Output the (x, y) coordinate of the center of the cell containing the given text.  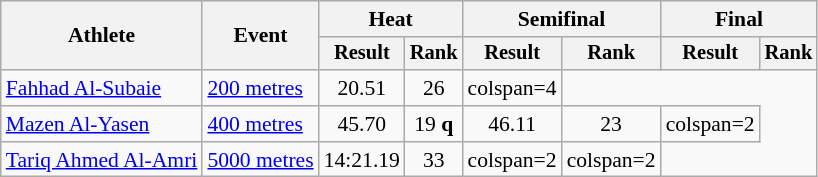
Heat (391, 19)
400 metres (260, 124)
Athlete (102, 36)
Semifinal (562, 19)
Fahhad Al-Subaie (102, 88)
46.11 (512, 124)
23 (612, 124)
20.51 (362, 88)
26 (434, 88)
colspan=2 (710, 124)
colspan=4 (512, 88)
Event (260, 36)
200 metres (260, 88)
Final (740, 19)
19 q (434, 124)
Mazen Al-Yasen (102, 124)
45.70 (362, 124)
